Determine the [x, y] coordinate at the center of the cell enclosing the given text.  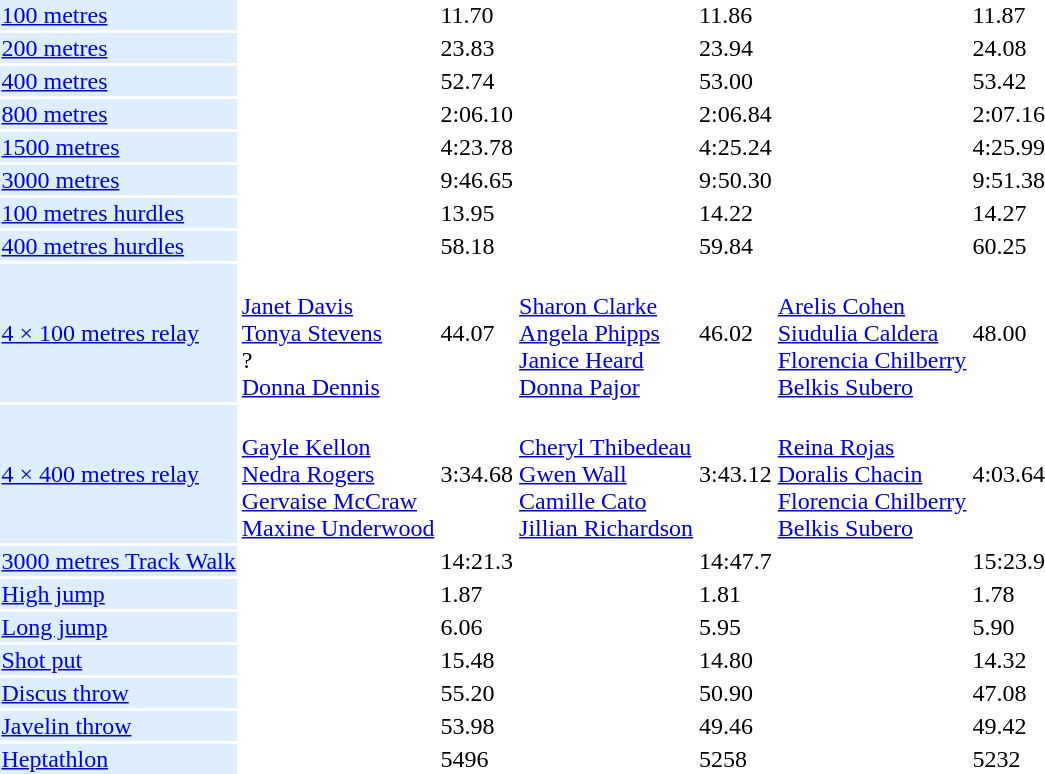
2:06.84 [736, 114]
14:21.3 [477, 561]
55.20 [477, 693]
Discus throw [118, 693]
11.70 [477, 15]
4:23.78 [477, 147]
Shot put [118, 660]
15.48 [477, 660]
High jump [118, 594]
1.81 [736, 594]
3:34.68 [477, 474]
3000 metres Track Walk [118, 561]
50.90 [736, 693]
4:25.24 [736, 147]
58.18 [477, 246]
1.87 [477, 594]
3:43.12 [736, 474]
5258 [736, 759]
4 × 100 metres relay [118, 333]
59.84 [736, 246]
400 metres hurdles [118, 246]
Cheryl ThibedeauGwen WallCamille CatoJillian Richardson [606, 474]
Gayle KellonNedra RogersGervaise McCrawMaxine Underwood [338, 474]
53.00 [736, 81]
14.22 [736, 213]
44.07 [477, 333]
9:46.65 [477, 180]
3000 metres [118, 180]
2:06.10 [477, 114]
Sharon ClarkeAngela PhippsJanice HeardDonna Pajor [606, 333]
200 metres [118, 48]
1500 metres [118, 147]
Arelis CohenSiudulia CalderaFlorencia ChilberryBelkis Subero [872, 333]
5.95 [736, 627]
100 metres [118, 15]
23.83 [477, 48]
52.74 [477, 81]
5496 [477, 759]
4 × 400 metres relay [118, 474]
13.95 [477, 213]
Janet DavisTonya Stevens?Donna Dennis [338, 333]
Reina RojasDoralis ChacinFlorencia ChilberryBelkis Subero [872, 474]
11.86 [736, 15]
49.46 [736, 726]
53.98 [477, 726]
Javelin throw [118, 726]
6.06 [477, 627]
46.02 [736, 333]
400 metres [118, 81]
23.94 [736, 48]
9:50.30 [736, 180]
14:47.7 [736, 561]
800 metres [118, 114]
100 metres hurdles [118, 213]
14.80 [736, 660]
Heptathlon [118, 759]
Long jump [118, 627]
